From the cell containing the given text, extract its center point as (x, y) coordinate. 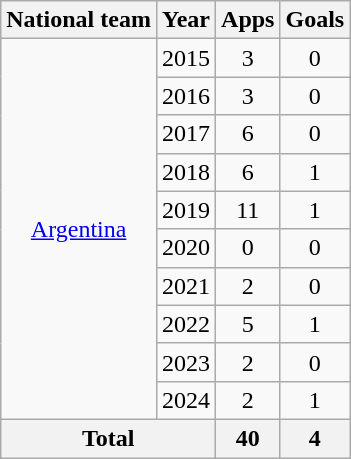
2018 (186, 172)
2015 (186, 58)
11 (248, 210)
40 (248, 438)
2024 (186, 400)
4 (315, 438)
2021 (186, 286)
Apps (248, 20)
2016 (186, 96)
2022 (186, 324)
Year (186, 20)
National team (79, 20)
Goals (315, 20)
Argentina (79, 230)
2019 (186, 210)
2023 (186, 362)
5 (248, 324)
2020 (186, 248)
Total (108, 438)
2017 (186, 134)
